Search for the cell housing the specified text and yield its (x, y) center coordinate. 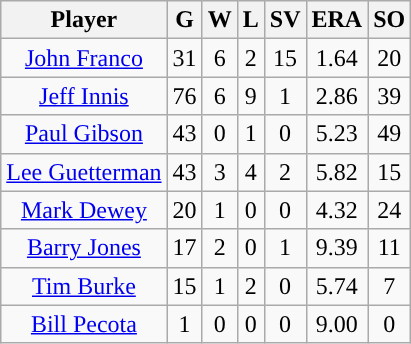
31 (184, 58)
Player (84, 20)
Mark Dewey (84, 210)
SV (285, 20)
5.74 (337, 286)
Lee Guetterman (84, 172)
Bill Pecota (84, 324)
76 (184, 96)
9.00 (337, 324)
9.39 (337, 248)
4.32 (337, 210)
24 (390, 210)
39 (390, 96)
G (184, 20)
5.82 (337, 172)
SO (390, 20)
11 (390, 248)
Tim Burke (84, 286)
Jeff Innis (84, 96)
3 (220, 172)
W (220, 20)
1.64 (337, 58)
Barry Jones (84, 248)
John Franco (84, 58)
17 (184, 248)
5.23 (337, 134)
49 (390, 134)
Paul Gibson (84, 134)
7 (390, 286)
L (250, 20)
9 (250, 96)
2.86 (337, 96)
4 (250, 172)
ERA (337, 20)
